Pinpoint the cell where the given text exists, returning its [x, y] midpoint coordinate. 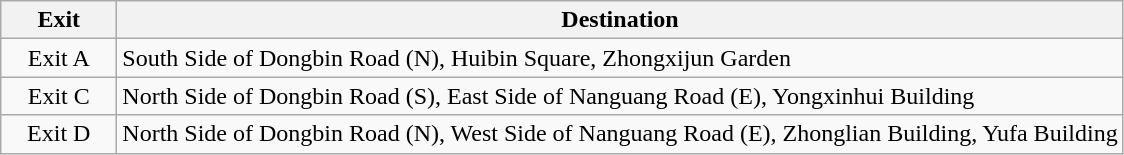
Destination [620, 20]
North Side of Dongbin Road (N), West Side of Nanguang Road (E), Zhonglian Building, Yufa Building [620, 134]
Exit C [59, 96]
South Side of Dongbin Road (N), Huibin Square, Zhongxijun Garden [620, 58]
Exit A [59, 58]
Exit [59, 20]
North Side of Dongbin Road (S), East Side of Nanguang Road (E), Yongxinhui Building [620, 96]
Exit D [59, 134]
